For the text-containing cell, return its midpoint in (X, Y) coordinate format. 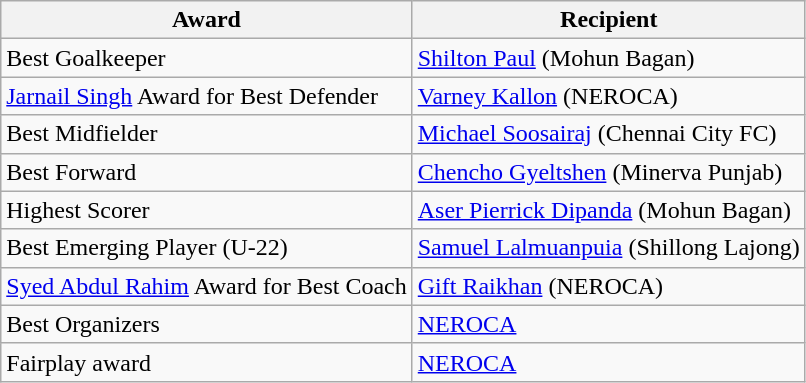
Best Goalkeeper (206, 58)
Syed Abdul Rahim Award for Best Coach (206, 286)
Best Organizers (206, 324)
Best Emerging Player (U-22) (206, 248)
Fairplay award (206, 362)
Shilton Paul (Mohun Bagan) (608, 58)
Chencho Gyeltshen (Minerva Punjab) (608, 172)
Best Midfielder (206, 134)
Award (206, 20)
Gift Raikhan (NEROCA) (608, 286)
Michael Soosairaj (Chennai City FC) (608, 134)
Varney Kallon (NEROCA) (608, 96)
Highest Scorer (206, 210)
Samuel Lalmuanpuia (Shillong Lajong) (608, 248)
Recipient (608, 20)
Best Forward (206, 172)
Aser Pierrick Dipanda (Mohun Bagan) (608, 210)
Jarnail Singh Award for Best Defender (206, 96)
